Locate the cell with the specified text and output its (X, Y) center coordinate. 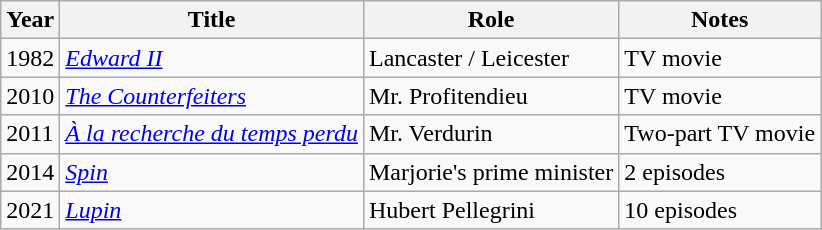
1982 (30, 58)
The Counterfeiters (212, 96)
2010 (30, 96)
Lupin (212, 210)
Spin (212, 172)
Mr. Verdurin (490, 134)
2021 (30, 210)
Marjorie's prime minister (490, 172)
Two-part TV movie (720, 134)
10 episodes (720, 210)
Role (490, 20)
Title (212, 20)
Mr. Profitendieu (490, 96)
2 episodes (720, 172)
Hubert Pellegrini (490, 210)
2014 (30, 172)
Lancaster / Leicester (490, 58)
2011 (30, 134)
À la recherche du temps perdu (212, 134)
Notes (720, 20)
Year (30, 20)
Edward II (212, 58)
